Capture the cell that displays the provided text and extract its (x, y) central coordinate. 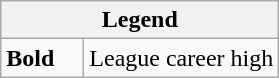
League career high (182, 58)
Bold (42, 58)
Legend (140, 20)
